Pinpoint the cell where the given text exists, returning its (X, Y) midpoint coordinate. 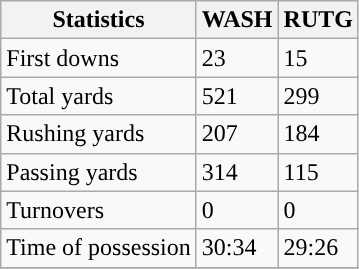
184 (318, 134)
314 (237, 172)
Time of possession (99, 248)
30:34 (237, 248)
First downs (99, 58)
115 (318, 172)
Statistics (99, 20)
Passing yards (99, 172)
29:26 (318, 248)
15 (318, 58)
521 (237, 96)
Total yards (99, 96)
Rushing yards (99, 134)
299 (318, 96)
WASH (237, 20)
RUTG (318, 20)
207 (237, 134)
23 (237, 58)
Turnovers (99, 210)
